For the text-containing cell, return its midpoint in (X, Y) coordinate format. 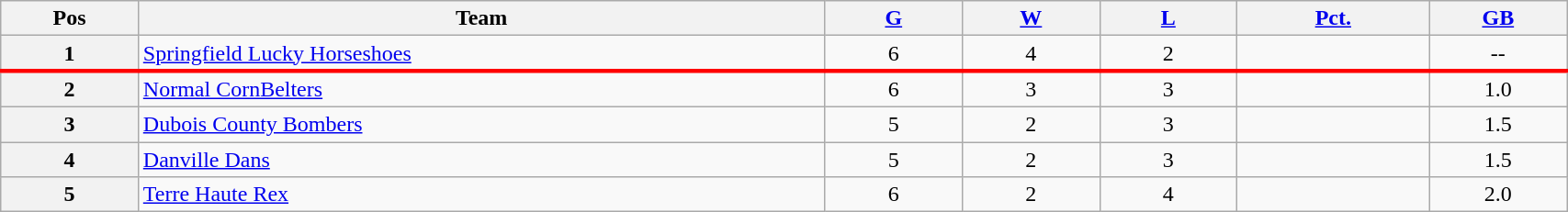
L (1168, 18)
GB (1498, 18)
1.0 (1498, 89)
Springfield Lucky Horseshoes (481, 53)
Team (481, 18)
Terre Haute Rex (481, 195)
2.0 (1498, 195)
-- (1498, 53)
Dubois County Bombers (481, 124)
Danville Dans (481, 159)
Pct. (1334, 18)
1 (70, 53)
Normal CornBelters (481, 89)
Pos (70, 18)
W (1032, 18)
G (894, 18)
